For the text-containing cell, return its midpoint in [x, y] coordinate format. 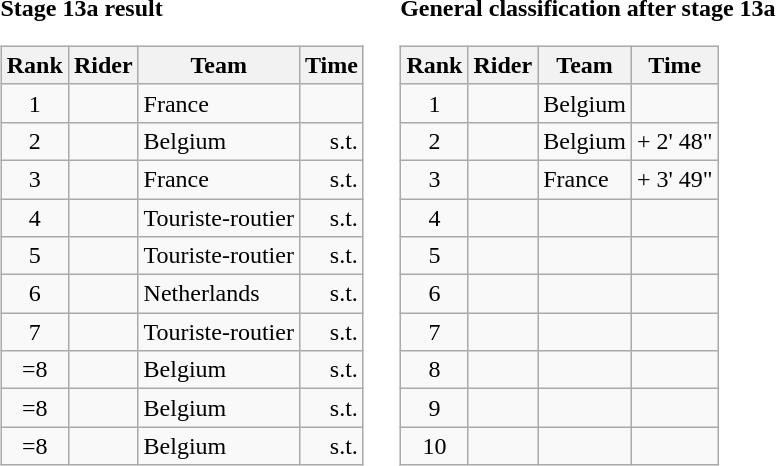
Netherlands [218, 294]
+ 2' 48" [674, 141]
+ 3' 49" [674, 179]
9 [434, 408]
8 [434, 370]
10 [434, 446]
